For the text-containing cell, return its midpoint in [x, y] coordinate format. 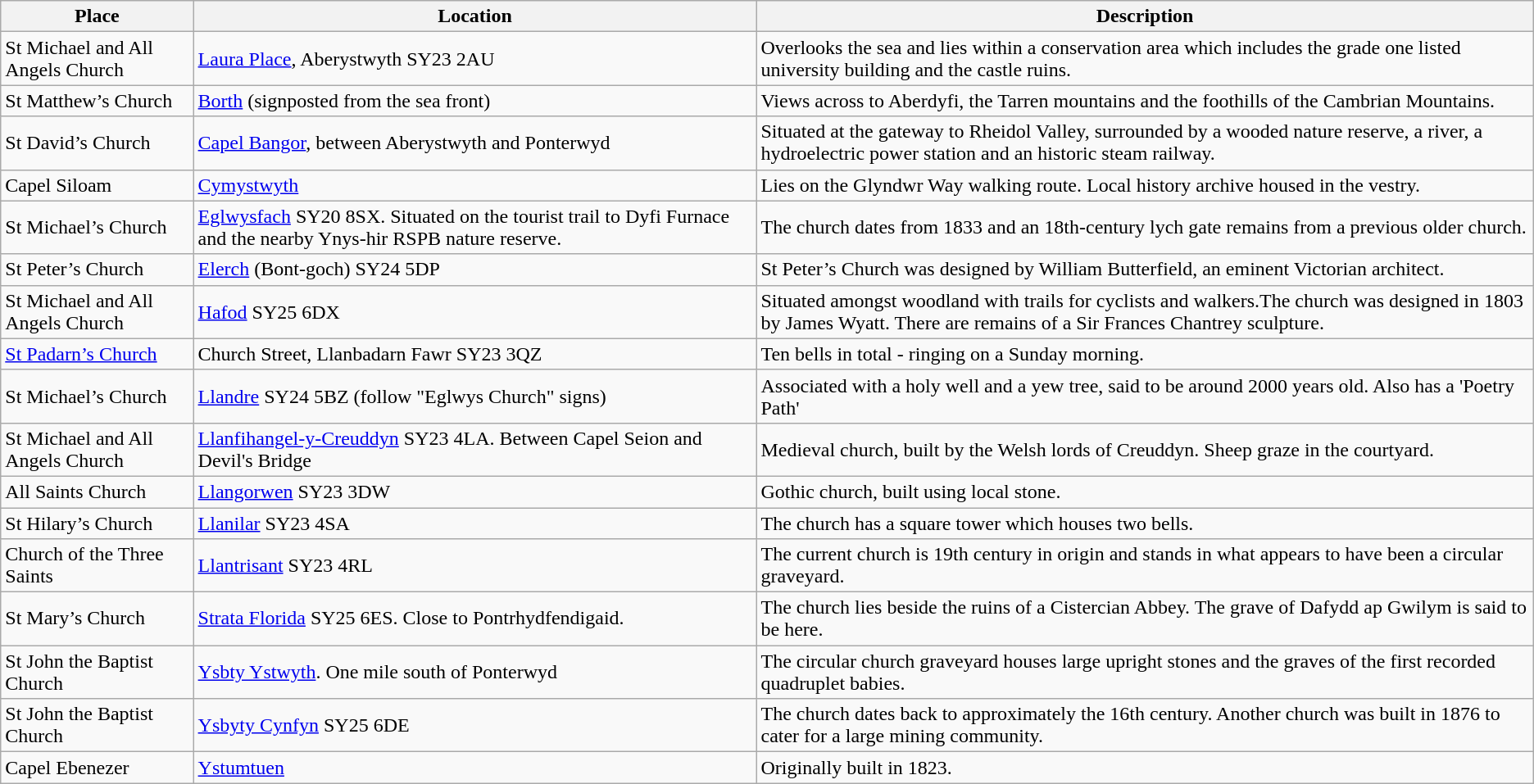
Church Street, Llanbadarn Fawr SY23 3QZ [475, 354]
Originally built in 1823. [1145, 768]
The current church is 19th century in origin and stands in what appears to have been a circular graveyard. [1145, 565]
Capel Siloam [97, 185]
Borth (signposted from the sea front) [475, 101]
Location [475, 16]
Eglwysfach SY20 8SX. Situated on the tourist trail to Dyfi Furnace and the nearby Ynys-hir RSPB nature reserve. [475, 228]
Llandre SY24 5BZ (follow "Eglwys Church" signs) [475, 397]
The church dates back to approximately the 16th century. Another church was built in 1876 to cater for a large mining community. [1145, 726]
St Padarn’s Church [97, 354]
Llanilar SY23 4SA [475, 523]
St Peter’s Church was designed by William Butterfield, an eminent Victorian architect. [1145, 270]
Capel Bangor, between Aberystwyth and Ponterwyd [475, 143]
St Mary’s Church [97, 619]
Associated with a holy well and a yew tree, said to be around 2000 years old. Also has a 'Poetry Path' [1145, 397]
Views across to Aberdyfi, the Tarren mountains and the foothills of the Cambrian Mountains. [1145, 101]
Llantrisant SY23 4RL [475, 565]
Overlooks the sea and lies within a conservation area which includes the grade one listed university building and the castle ruins. [1145, 59]
Ysbty Ystwyth. One mile south of Ponterwyd [475, 672]
St Matthew’s Church [97, 101]
St Peter’s Church [97, 270]
Hafod SY25 6DX [475, 311]
Cymystwyth [475, 185]
Medieval church, built by the Welsh lords of Creuddyn. Sheep graze in the courtyard. [1145, 449]
Elerch (Bont-goch) SY24 5DP [475, 270]
St David’s Church [97, 143]
Capel Ebenezer [97, 768]
The church has a square tower which houses two bells. [1145, 523]
Church of the Three Saints [97, 565]
All Saints Church [97, 492]
The church dates from 1833 and an 18th-century lych gate remains from a previous older church. [1145, 228]
The circular church graveyard houses large upright stones and the graves of the first recorded quadruplet babies. [1145, 672]
Place [97, 16]
Laura Place, Aberystwyth SY23 2AU [475, 59]
Strata Florida SY25 6ES. Close to Pontrhydfendigaid. [475, 619]
Gothic church, built using local stone. [1145, 492]
The church lies beside the ruins of a Cistercian Abbey. The grave of Dafydd ap Gwilym is said to be here. [1145, 619]
Ysbyty Cynfyn SY25 6DE [475, 726]
Llangorwen SY23 3DW [475, 492]
Ystumtuen [475, 768]
Ten bells in total - ringing on a Sunday morning. [1145, 354]
Lies on the Glyndwr Way walking route. Local history archive housed in the vestry. [1145, 185]
St Hilary’s Church [97, 523]
Description [1145, 16]
Llanfihangel-y-Creuddyn SY23 4LA. Between Capel Seion and Devil's Bridge [475, 449]
